Return (X, Y) of the center of cell containing provided text 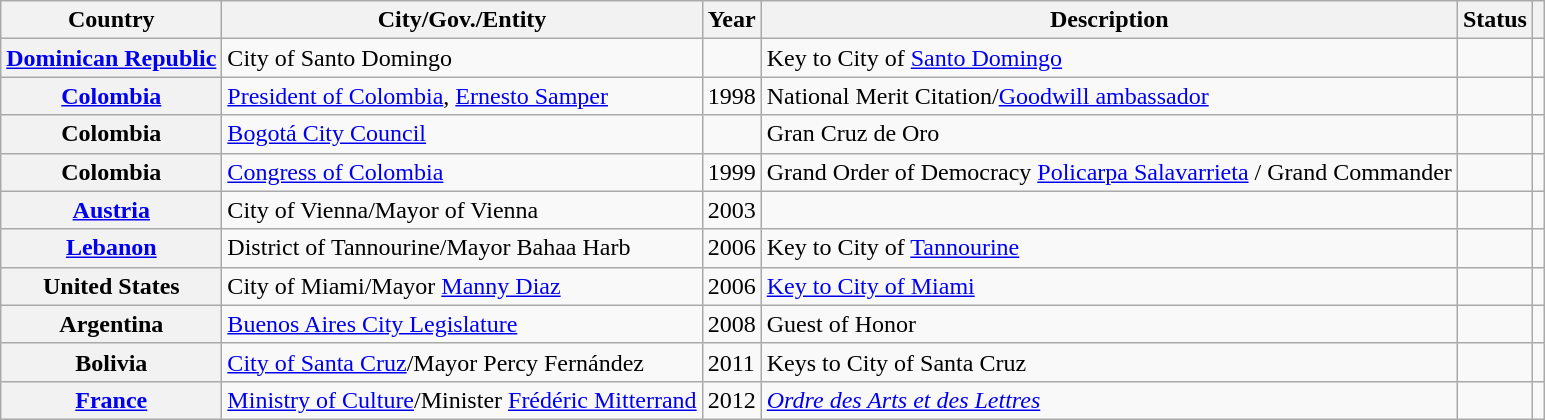
2008 (732, 324)
President of Colombia, Ernesto Samper (462, 96)
Congress of Colombia (462, 172)
City of Vienna/Mayor of Vienna (462, 210)
Austria (112, 210)
Ministry of Culture/Minister Frédéric Mitterrand (462, 400)
1998 (732, 96)
Key to City of Santo Domingo (1109, 58)
2012 (732, 400)
Dominican Republic (112, 58)
Gran Cruz de Oro (1109, 134)
City of Santo Domingo (462, 58)
Ordre des Arts et des Lettres (1109, 400)
National Merit Citation/Goodwill ambassador (1109, 96)
City of Miami/Mayor Manny Diaz (462, 286)
Key to City of Miami (1109, 286)
Status (1494, 20)
2011 (732, 362)
Key to City of Tannourine (1109, 248)
France (112, 400)
City of Santa Cruz/Mayor Percy Fernández (462, 362)
Guest of Honor (1109, 324)
Year (732, 20)
Grand Order of Democracy Policarpa Salavarrieta / Grand Commander (1109, 172)
Keys to City of Santa Cruz (1109, 362)
Buenos Aires City Legislature (462, 324)
Lebanon (112, 248)
1999 (732, 172)
Description (1109, 20)
Country (112, 20)
Argentina (112, 324)
United States (112, 286)
District of Tannourine/Mayor Bahaa Harb (462, 248)
2003 (732, 210)
Bogotá City Council (462, 134)
City/Gov./Entity (462, 20)
Bolivia (112, 362)
